Extract the [X, Y] coordinate from the center of the cell holding the provided text.  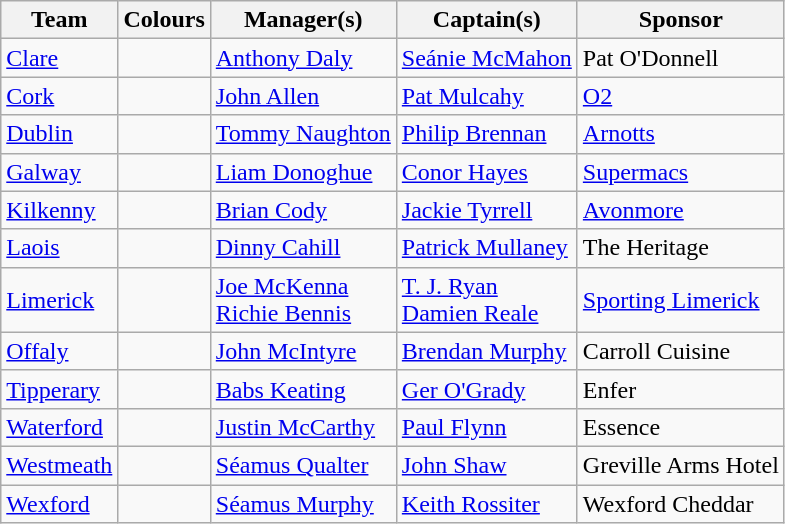
Ger O'Grady [486, 389]
Westmeath [60, 465]
Dinny Cahill [303, 248]
John McIntyre [303, 351]
The Heritage [680, 248]
Limerick [60, 300]
Seánie McMahon [486, 58]
Liam Donoghue [303, 172]
Enfer [680, 389]
Wexford [60, 503]
Dublin [60, 134]
O2 [680, 96]
Laois [60, 248]
John Allen [303, 96]
Colours [164, 20]
Cork [60, 96]
Jackie Tyrrell [486, 210]
Clare [60, 58]
Captain(s) [486, 20]
Paul Flynn [486, 427]
Carroll Cuisine [680, 351]
Wexford Cheddar [680, 503]
Anthony Daly [303, 58]
Manager(s) [303, 20]
Sporting Limerick [680, 300]
Babs Keating [303, 389]
Kilkenny [60, 210]
Tipperary [60, 389]
Philip Brennan [486, 134]
Greville Arms Hotel [680, 465]
Sponsor [680, 20]
Supermacs [680, 172]
Tommy Naughton [303, 134]
Séamus Murphy [303, 503]
Team [60, 20]
Arnotts [680, 134]
Séamus Qualter [303, 465]
Brian Cody [303, 210]
Joe McKennaRichie Bennis [303, 300]
Avonmore [680, 210]
Keith Rossiter [486, 503]
Brendan Murphy [486, 351]
Pat O'Donnell [680, 58]
Conor Hayes [486, 172]
Essence [680, 427]
Offaly [60, 351]
T. J. RyanDamien Reale [486, 300]
Waterford [60, 427]
Patrick Mullaney [486, 248]
Galway [60, 172]
Justin McCarthy [303, 427]
John Shaw [486, 465]
Pat Mulcahy [486, 96]
